Extract the (X, Y) coordinate from the center of the cell holding the provided text.  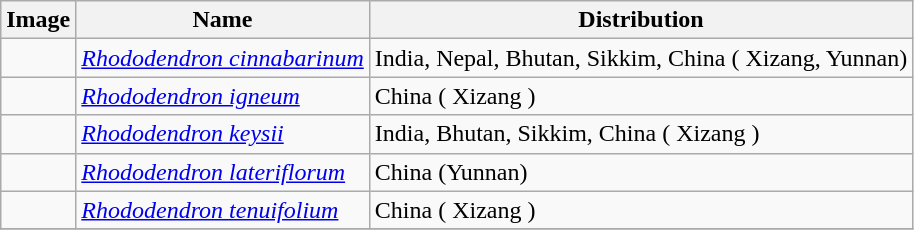
Distribution (640, 20)
Rhododendron lateriflorum (222, 172)
China (Yunnan) (640, 172)
Rhododendron tenuifolium (222, 210)
Rhododendron igneum (222, 96)
Image (38, 20)
Rhododendron cinnabarinum (222, 58)
India, Nepal, Bhutan, Sikkim, China ( Xizang, Yunnan) (640, 58)
Name (222, 20)
Rhododendron keysii (222, 134)
India, Bhutan, Sikkim, China ( Xizang ) (640, 134)
